Determine the [X, Y] coordinate at the center of the cell enclosing the given text.  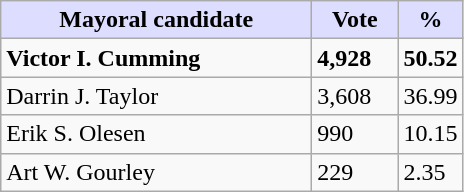
Darrin J. Taylor [156, 96]
36.99 [430, 96]
Vote [355, 20]
Art W. Gourley [156, 172]
10.15 [430, 134]
3,608 [355, 96]
2.35 [430, 172]
229 [355, 172]
Mayoral candidate [156, 20]
50.52 [430, 58]
990 [355, 134]
4,928 [355, 58]
Victor I. Cumming [156, 58]
% [430, 20]
Erik S. Olesen [156, 134]
